For the text-containing cell, return its midpoint in (x, y) coordinate format. 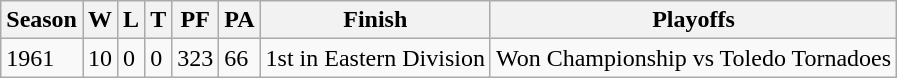
1st in Eastern Division (375, 58)
W (100, 20)
L (132, 20)
66 (240, 58)
Season (42, 20)
Finish (375, 20)
Playoffs (693, 20)
323 (196, 58)
Won Championship vs Toledo Tornadoes (693, 58)
10 (100, 58)
PF (196, 20)
T (158, 20)
PA (240, 20)
1961 (42, 58)
